Scan for the cell matching the given text and deliver its (X, Y) coordinate at center. 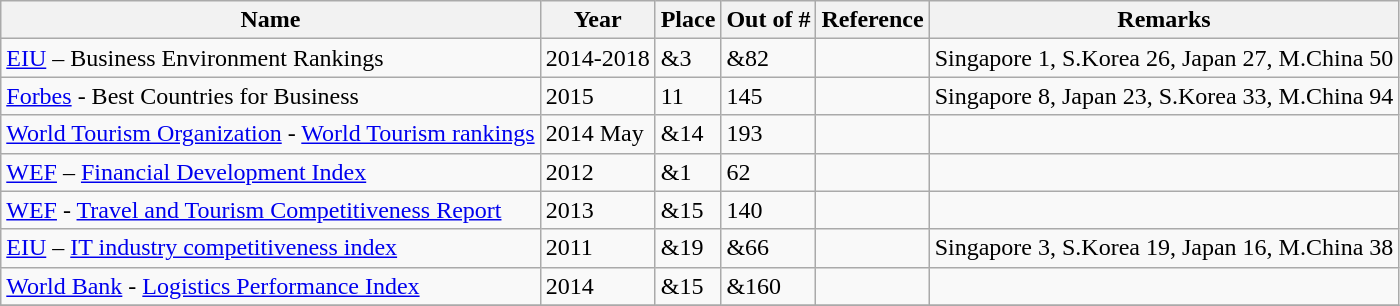
Forbes - Best Countries for Business (270, 96)
&1 (688, 172)
&160 (768, 286)
62 (768, 172)
Reference (872, 20)
2012 (598, 172)
2014-2018 (598, 58)
Singapore 1, S.Korea 26, Japan 27, M.China 50 (1164, 58)
Place (688, 20)
Year (598, 20)
WEF - Travel and Tourism Competitiveness Report (270, 210)
2013 (598, 210)
&66 (768, 248)
&82 (768, 58)
World Tourism Organization - World Tourism rankings (270, 134)
193 (768, 134)
2014 (598, 286)
140 (768, 210)
11 (688, 96)
EIU – IT industry competitiveness index (270, 248)
145 (768, 96)
Singapore 8, Japan 23, S.Korea 33, M.China 94 (1164, 96)
&19 (688, 248)
Out of # (768, 20)
Name (270, 20)
&3 (688, 58)
Remarks (1164, 20)
2011 (598, 248)
WEF – Financial Development Index (270, 172)
Singapore 3, S.Korea 19, Japan 16, M.China 38 (1164, 248)
&14 (688, 134)
2015 (598, 96)
World Bank - Logistics Performance Index (270, 286)
2014 May (598, 134)
EIU – Business Environment Rankings (270, 58)
